Return the [x, y] coordinate for the center point of the cell that contains the specified text.  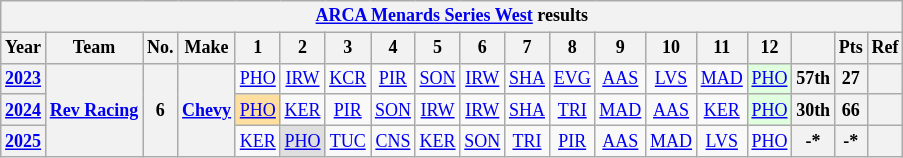
No. [160, 48]
ARCA Menards Series West results [452, 16]
4 [394, 48]
12 [770, 48]
9 [620, 48]
30th [814, 110]
2023 [24, 78]
3 [348, 48]
TUC [348, 140]
Chevy [207, 110]
CNS [394, 140]
EVG [572, 78]
8 [572, 48]
Make [207, 48]
27 [850, 78]
57th [814, 78]
2025 [24, 140]
66 [850, 110]
Ref [885, 48]
Rev Racing [94, 110]
Team [94, 48]
10 [672, 48]
1 [258, 48]
Year [24, 48]
2024 [24, 110]
Pts [850, 48]
2 [302, 48]
KCR [348, 78]
7 [528, 48]
5 [438, 48]
11 [722, 48]
